Find where the given text appears and provide that cell's center as (x, y) coordinate. 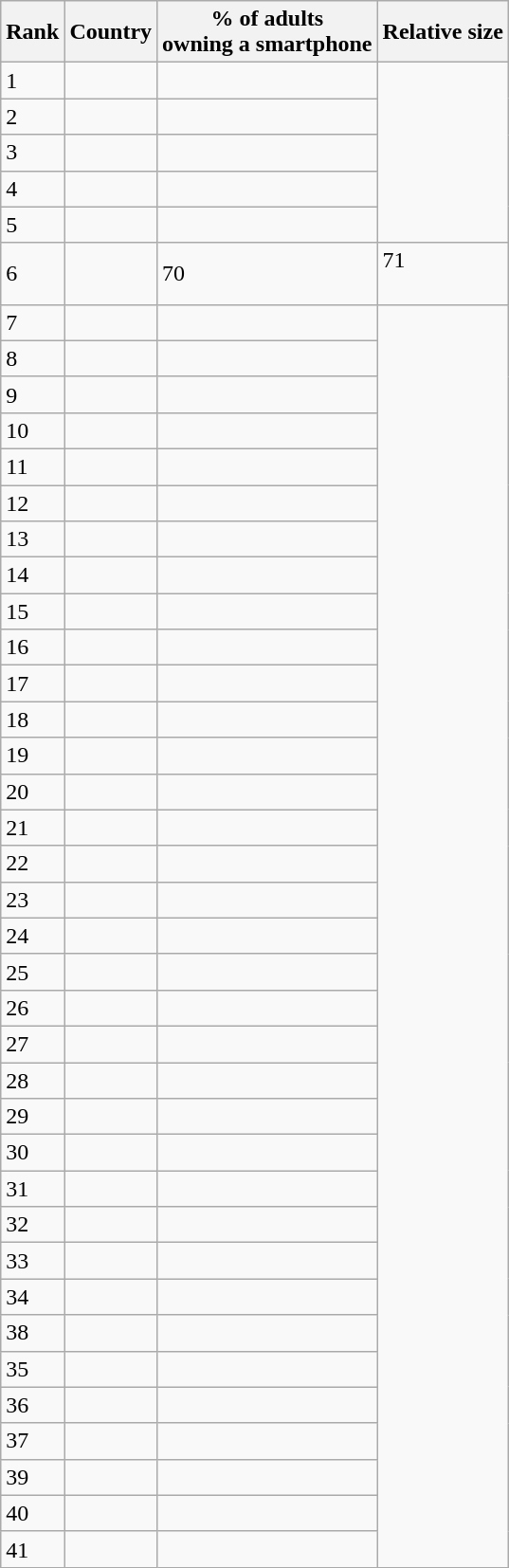
3 (32, 153)
6 (32, 273)
7 (32, 322)
21 (32, 828)
40 (32, 1513)
Relative size (443, 32)
12 (32, 503)
27 (32, 1044)
% of adultsowning a smartphone (267, 32)
22 (32, 864)
33 (32, 1261)
16 (32, 647)
35 (32, 1369)
41 (32, 1549)
24 (32, 936)
31 (32, 1189)
13 (32, 539)
4 (32, 189)
18 (32, 720)
34 (32, 1297)
2 (32, 117)
32 (32, 1225)
39 (32, 1477)
20 (32, 792)
Rank (32, 32)
1 (32, 81)
71 (443, 273)
25 (32, 972)
11 (32, 466)
30 (32, 1153)
5 (32, 225)
37 (32, 1441)
23 (32, 900)
28 (32, 1080)
36 (32, 1405)
Country (111, 32)
9 (32, 394)
14 (32, 575)
8 (32, 358)
17 (32, 684)
70 (267, 273)
10 (32, 430)
29 (32, 1117)
26 (32, 1008)
15 (32, 611)
19 (32, 756)
38 (32, 1333)
